Output the [x, y] coordinate of the center of the cell containing the given text.  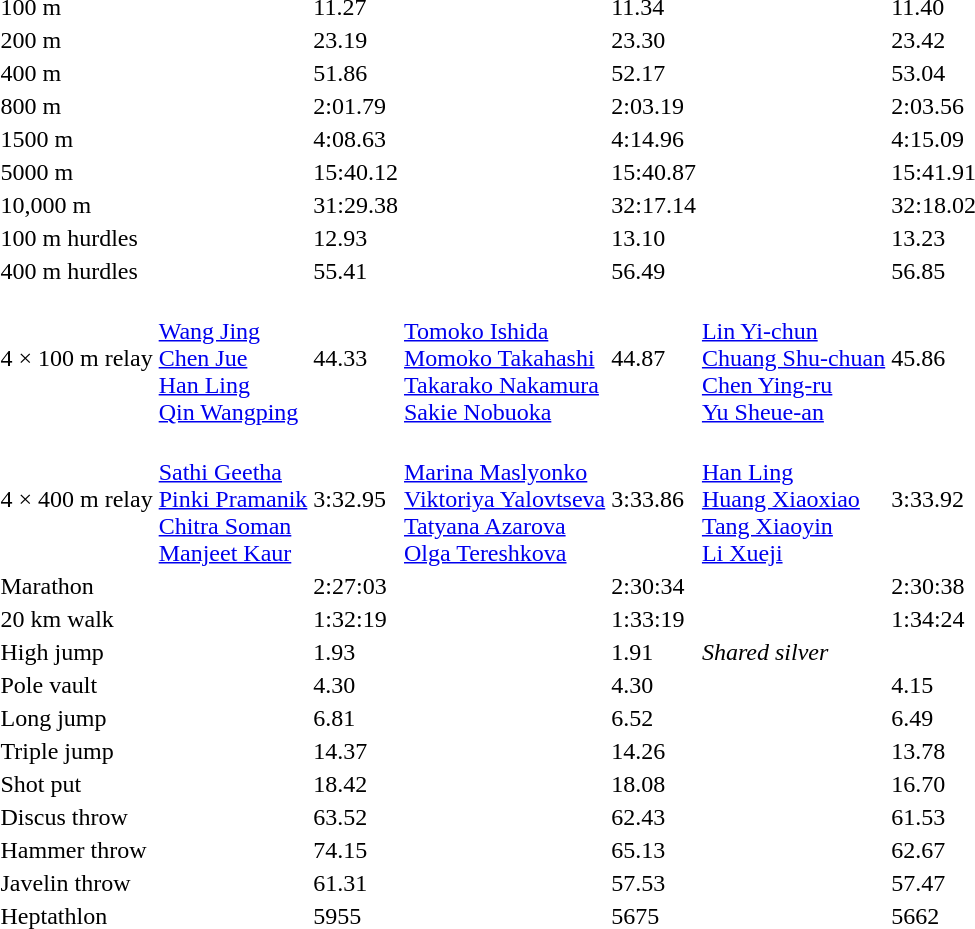
Han LingHuang XiaoxiaoTang XiaoyinLi Xueji [793, 499]
14.37 [356, 751]
1.91 [654, 652]
Sathi GeethaPinki PramanikChitra SomanManjeet Kaur [233, 499]
6.52 [654, 718]
1:32:19 [356, 619]
2:03.19 [654, 106]
15:40.87 [654, 172]
18.42 [356, 784]
1:33:19 [654, 619]
74.15 [356, 850]
18.08 [654, 784]
4:08.63 [356, 139]
Tomoko IshidaMomoko TakahashiTakarako NakamuraSakie Nobuoka [505, 358]
2:30:34 [654, 586]
Marina MaslyonkoViktoriya YalovtsevaTatyana AzarovaOlga Tereshkova [505, 499]
31:29.38 [356, 205]
15:40.12 [356, 172]
55.41 [356, 271]
4:14.96 [654, 139]
1.93 [356, 652]
61.31 [356, 883]
63.52 [356, 817]
13.10 [654, 238]
6.81 [356, 718]
14.26 [654, 751]
51.86 [356, 73]
44.33 [356, 358]
57.53 [654, 883]
3:32.95 [356, 499]
44.87 [654, 358]
Lin Yi-chunChuang Shu-chuanChen Ying-ruYu Sheue-an [793, 358]
52.17 [654, 73]
Wang JingChen JueHan LingQin Wangping [233, 358]
32:17.14 [654, 205]
23.30 [654, 40]
Shared silver [793, 652]
23.19 [356, 40]
56.49 [654, 271]
2:27:03 [356, 586]
3:33.86 [654, 499]
62.43 [654, 817]
65.13 [654, 850]
12.93 [356, 238]
2:01.79 [356, 106]
